Detect which cell encompasses the target text, then output its [X, Y] center coordinate. 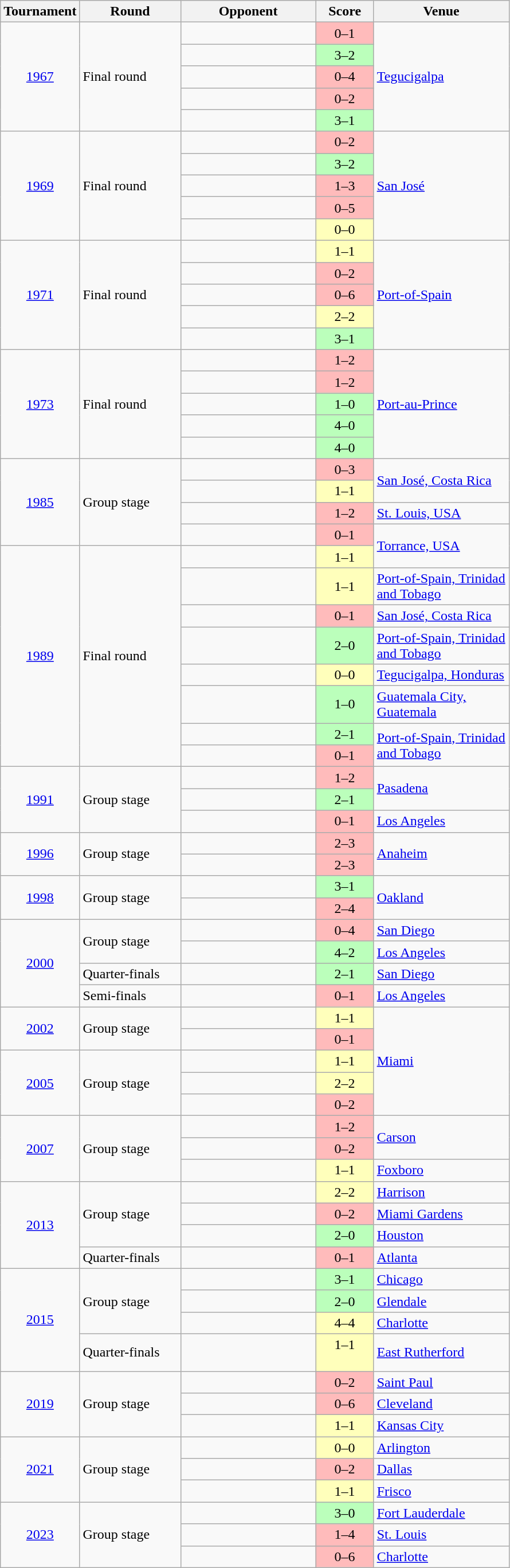
Tegucigalpa, Honduras [441, 675]
Port-au-Prince [441, 404]
2002 [40, 1028]
Saint Paul [441, 1382]
San José [441, 186]
Venue [441, 11]
Torrance, USA [441, 546]
1973 [40, 404]
Carson [441, 1138]
Cleveland [441, 1404]
2007 [40, 1148]
Chicago [441, 1279]
Tournament [40, 11]
Guatemala City, Guatemala [441, 705]
Pasadena [441, 789]
Arlington [441, 1448]
Dallas [441, 1469]
1985 [40, 502]
Tegucigalpa [441, 77]
Frisco [441, 1491]
Miami [441, 1061]
Harrison [441, 1192]
1989 [40, 656]
1967 [40, 77]
1991 [40, 799]
Glendale [441, 1301]
2023 [40, 1535]
Semi-finals [130, 995]
East Rutherford [441, 1353]
St. Louis [441, 1535]
Port-of-Spain [441, 295]
1971 [40, 295]
Round [130, 11]
3–0 [345, 1513]
Houston [441, 1236]
Atlanta [441, 1257]
1–3 [345, 186]
2021 [40, 1469]
4–2 [345, 952]
Anaheim [441, 854]
0–5 [345, 207]
Foxboro [441, 1170]
Kansas City [441, 1426]
1–4 [345, 1535]
2019 [40, 1404]
2000 [40, 963]
St. Louis, USA [441, 513]
2015 [40, 1319]
2013 [40, 1225]
4–4 [345, 1323]
Miami Gardens [441, 1214]
1998 [40, 897]
Score [345, 11]
2005 [40, 1083]
0–3 [345, 469]
1969 [40, 186]
Fort Lauderdale [441, 1513]
1996 [40, 854]
2–4 [345, 908]
Opponent [248, 11]
Oakland [441, 897]
